Search for the cell housing the specified text and yield its [X, Y] center coordinate. 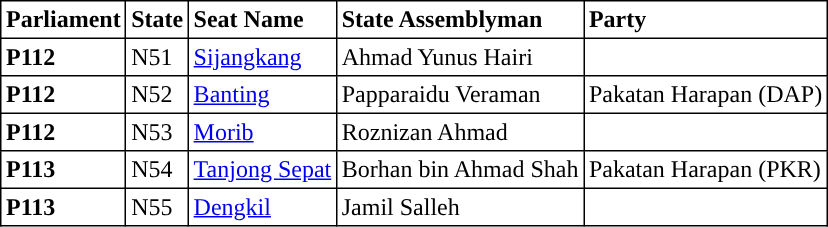
Sijangkang [262, 57]
Roznizan Ahmad [460, 132]
Papparaidu Veraman [460, 95]
Party [706, 20]
Jamil Salleh [460, 207]
Seat Name [262, 20]
Pakatan Harapan (PKR) [706, 170]
Pakatan Harapan (DAP) [706, 95]
Morib [262, 132]
N54 [157, 170]
Tanjong Sepat [262, 170]
Borhan bin Ahmad Shah [460, 170]
State Assemblyman [460, 20]
Parliament [64, 20]
N55 [157, 207]
State [157, 20]
Banting [262, 95]
N52 [157, 95]
Ahmad Yunus Hairi [460, 57]
N53 [157, 132]
Dengkil [262, 207]
N51 [157, 57]
